Locate the cell with the specified text and output its (x, y) center coordinate. 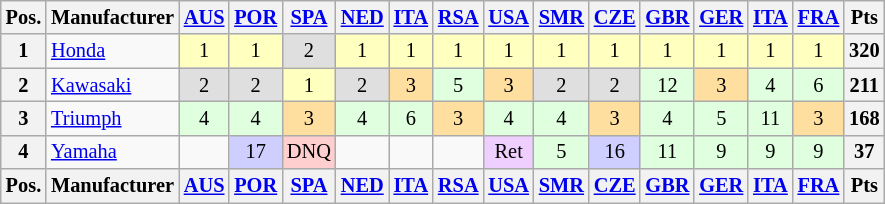
16 (615, 152)
37 (864, 152)
12 (667, 85)
211 (864, 85)
Kawasaki (112, 85)
Triumph (112, 118)
320 (864, 51)
17 (256, 152)
Yamaha (112, 152)
168 (864, 118)
DNQ (309, 152)
Ret (508, 152)
Honda (112, 51)
